Output the (x, y) coordinate of the center of the cell containing the given text.  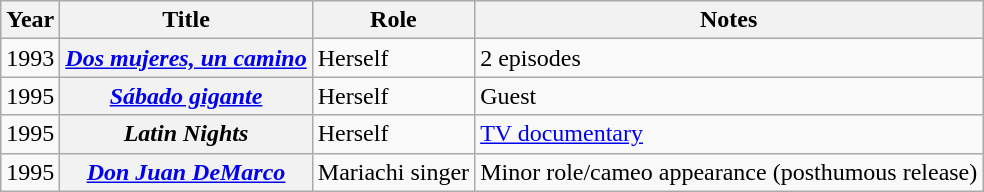
Mariachi singer (393, 172)
Guest (729, 96)
2 episodes (729, 58)
Year (30, 20)
Minor role/cameo appearance (posthumous release) (729, 172)
Don Juan DeMarco (186, 172)
Role (393, 20)
Dos mujeres, un camino (186, 58)
1993 (30, 58)
TV documentary (729, 134)
Title (186, 20)
Latin Nights (186, 134)
Sábado gigante (186, 96)
Notes (729, 20)
